Detect which cell encompasses the target text, then output its (x, y) center coordinate. 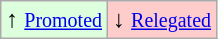
↑ Promoted (54, 20)
↓ Relegated (162, 20)
